Pinpoint the cell where the given text exists, returning its (X, Y) midpoint coordinate. 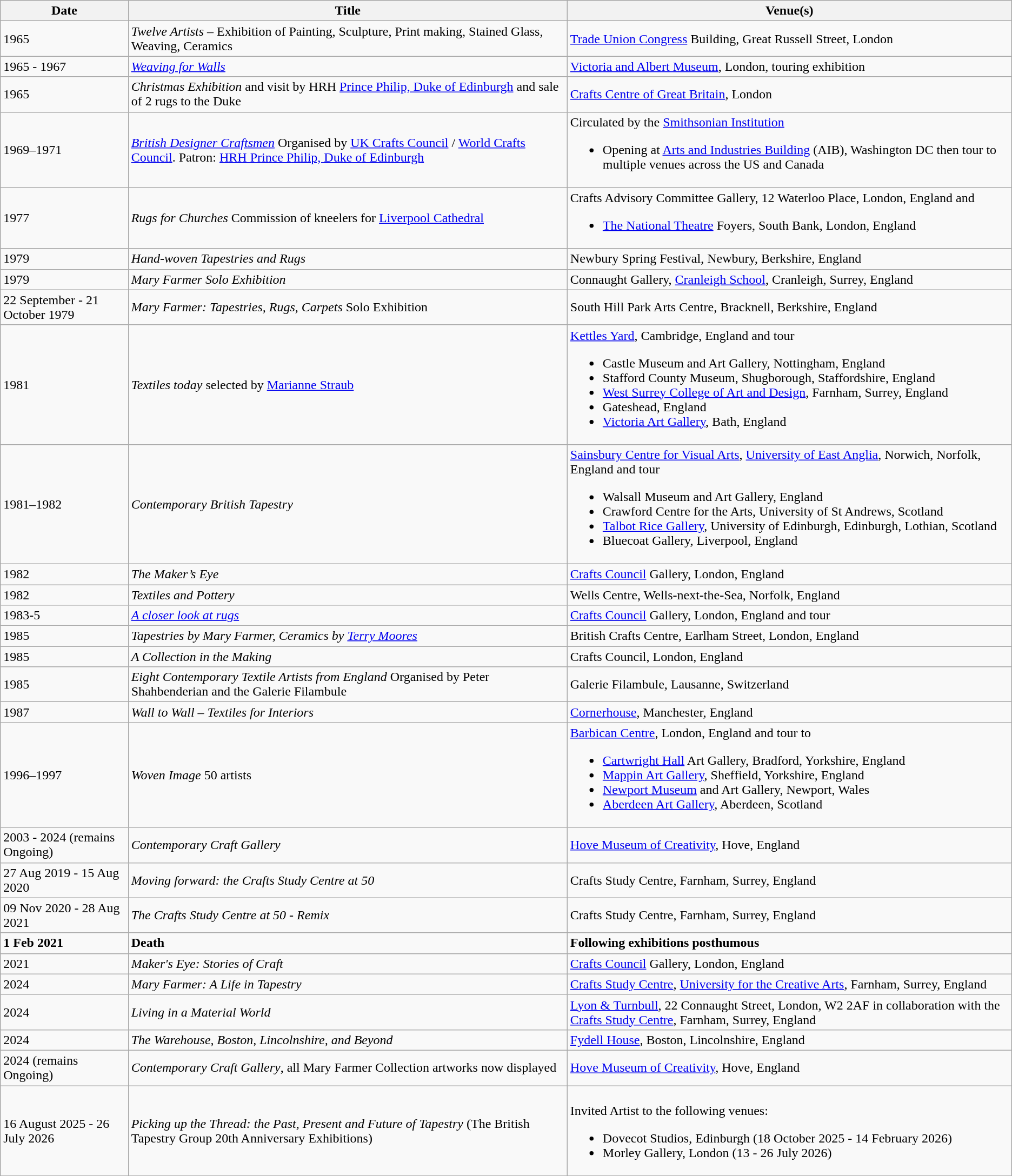
Maker's Eye: Stories of Craft (348, 964)
Christmas Exhibition and visit by HRH Prince Philip, Duke of Edinburgh and sale of 2 rugs to the Duke (348, 94)
Crafts Centre of Great Britain, London (789, 94)
Wall to Wall – Textiles for Interiors (348, 712)
Picking up the Thread: the Past, Present and Future of Tapestry (The British Tapestry Group 20th Anniversary Exhibitions) (348, 1131)
Invited Artist to the following venues:Dovecot Studios, Edinburgh (18 October 2025 - 14 February 2026)Morley Gallery, London (13 - 26 July 2026) (789, 1131)
1987 (64, 712)
Crafts Study Centre, University for the Creative Arts, Farnham, Surrey, England (789, 984)
Newbury Spring Festival, Newbury, Berkshire, England (789, 259)
Living in a Material World (348, 1012)
Mary Farmer: Tapestries, Rugs, Carpets Solo Exhibition (348, 307)
Twelve Artists – Exhibition of Painting, Sculpture, Print making, Stained Glass, Weaving, Ceramics (348, 39)
Date (64, 11)
Eight Contemporary Textile Artists from England Organised by Peter Shahbenderian and the Galerie Filambule (348, 684)
Crafts Council Gallery, London, England and tour (789, 616)
2024 (remains Ongoing) (64, 1068)
Wells Centre, Wells-next-the-Sea, Norfolk, England (789, 595)
The Warehouse, Boston, Lincolnshire, and Beyond (348, 1040)
Trade Union Congress Building, Great Russell Street, London (789, 39)
South Hill Park Arts Centre, Bracknell, Berkshire, England (789, 307)
1981–1982 (64, 504)
Mary Farmer: A Life in Tapestry (348, 984)
27 Aug 2019 - 15 Aug 2020 (64, 880)
22 September - 21 October 1979 (64, 307)
British Crafts Centre, Earlham Street, London, England (789, 636)
1983-5 (64, 616)
Victoria and Albert Museum, London, touring exhibition (789, 66)
1965 - 1967 (64, 66)
1969–1971 (64, 150)
1981 (64, 385)
1977 (64, 218)
Galerie Filambule, Lausanne, Switzerland (789, 684)
Death (348, 943)
1 Feb 2021 (64, 943)
Venue(s) (789, 11)
Crafts Council, London, England (789, 657)
A closer look at rugs (348, 616)
Title (348, 11)
British Designer Craftsmen Organised by UK Crafts Council / World Crafts Council. Patron: HRH Prince Philip, Duke of Edinburgh (348, 150)
Fydell House, Boston, Lincolnshire, England (789, 1040)
The Maker’s Eye (348, 574)
16 August 2025 - 26 July 2026 (64, 1131)
Cornerhouse, Manchester, England (789, 712)
09 Nov 2020 - 28 Aug 2021 (64, 916)
Following exhibitions posthumous (789, 943)
Crafts Advisory Committee Gallery, 12 Waterloo Place, London, England andThe National Theatre Foyers, South Bank, London, England (789, 218)
2021 (64, 964)
Moving forward: the Crafts Study Centre at 50 (348, 880)
Textiles today selected by Marianne Straub (348, 385)
Connaught Gallery, Cranleigh School, Cranleigh, Surrey, England (789, 279)
Contemporary Craft Gallery, all Mary Farmer Collection artworks now displayed (348, 1068)
Rugs for Churches Commission of kneelers for Liverpool Cathedral (348, 218)
Contemporary British Tapestry (348, 504)
1996–1997 (64, 775)
Woven Image 50 artists (348, 775)
A Collection in the Making (348, 657)
Tapestries by Mary Farmer, Ceramics by Terry Moores (348, 636)
Lyon & Turnbull, 22 Connaught Street, London, W2 2AF in collaboration with the Crafts Study Centre, Farnham, Surrey, England (789, 1012)
Hand-woven Tapestries and Rugs (348, 259)
Mary Farmer Solo Exhibition (348, 279)
2003 - 2024 (remains Ongoing) (64, 845)
Contemporary Craft Gallery (348, 845)
Textiles and Pottery (348, 595)
The Crafts Study Centre at 50 - Remix (348, 916)
Weaving for Walls (348, 66)
